Determine the [x, y] coordinate at the center of the cell enclosing the given text.  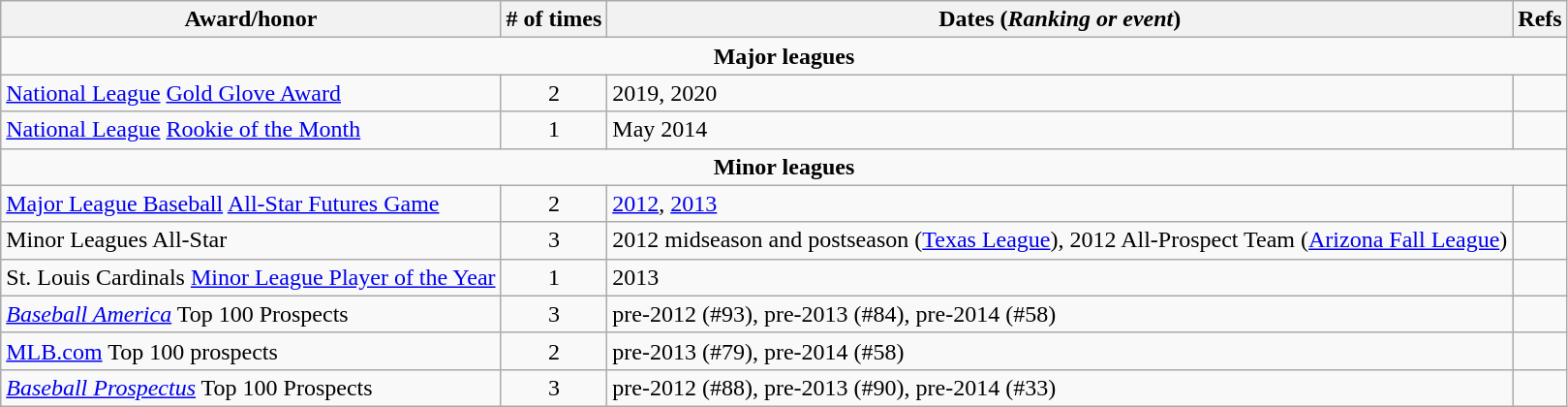
Dates (Ranking or event) [1060, 19]
pre-2012 (#93), pre-2013 (#84), pre-2014 (#58) [1060, 314]
Major League Baseball All-Star Futures Game [251, 203]
2019, 2020 [1060, 93]
2012 midseason and postseason (Texas League), 2012 All-Prospect Team (Arizona Fall League) [1060, 240]
Minor Leagues All-Star [251, 240]
St. Louis Cardinals Minor League Player of the Year [251, 277]
2012, 2013 [1060, 203]
Major leagues [784, 56]
# of times [554, 19]
Minor leagues [784, 167]
National League Rookie of the Month [251, 130]
MLB.com Top 100 prospects [251, 351]
National League Gold Glove Award [251, 93]
May 2014 [1060, 130]
Award/honor [251, 19]
Refs [1540, 19]
pre-2013 (#79), pre-2014 (#58) [1060, 351]
Baseball Prospectus Top 100 Prospects [251, 388]
2013 [1060, 277]
Baseball America Top 100 Prospects [251, 314]
pre-2012 (#88), pre-2013 (#90), pre-2014 (#33) [1060, 388]
